Extract the (x, y) coordinate from the center of the cell holding the provided text.  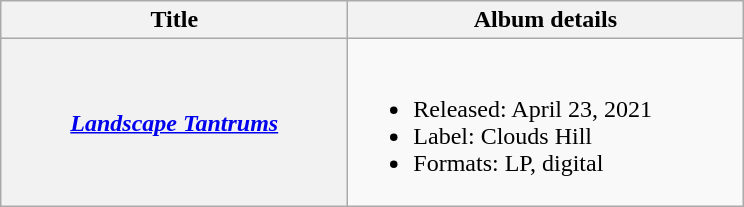
Title (174, 20)
Released: April 23, 2021Label: Clouds HillFormats: LP, digital (546, 122)
Landscape Tantrums (174, 122)
Album details (546, 20)
